Pinpoint the cell where the given text exists, returning its [X, Y] midpoint coordinate. 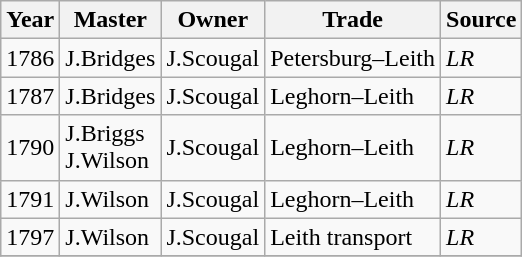
Master [110, 20]
1787 [30, 96]
J.BriggsJ.Wilson [110, 148]
Trade [353, 20]
Source [482, 20]
1790 [30, 148]
Leith transport [353, 237]
Petersburg–Leith [353, 58]
1791 [30, 199]
Owner [213, 20]
Year [30, 20]
1786 [30, 58]
1797 [30, 237]
